Capture the cell that displays the provided text and extract its (x, y) central coordinate. 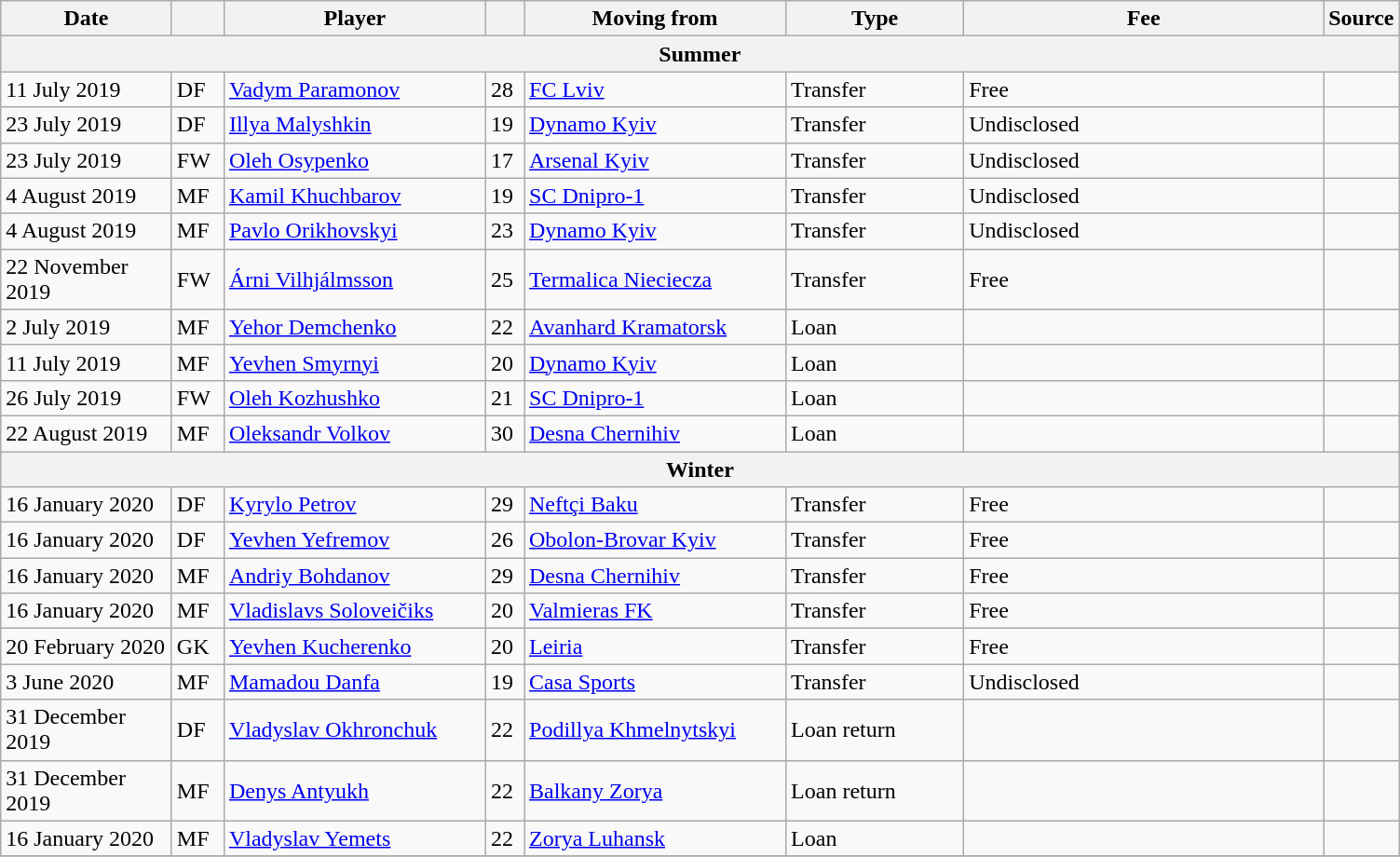
GK (197, 646)
Árni Vilhjálmsson (354, 279)
Balkany Zorya (654, 790)
22 August 2019 (87, 433)
Casa Sports (654, 682)
Zorya Luhansk (654, 838)
Vladyslav Yemets (354, 838)
Denys Antyukh (354, 790)
22 November 2019 (87, 279)
Vadym Paramonov (354, 89)
Obolon-Brovar Kyiv (654, 540)
Oleksandr Volkov (354, 433)
30 (505, 433)
17 (505, 160)
21 (505, 398)
Valmieras FK (654, 611)
Type (876, 19)
3 June 2020 (87, 682)
Podillya Khmelnytskyi (654, 730)
FC Lviv (654, 89)
Yehor Demchenko (354, 327)
Fee (1144, 19)
28 (505, 89)
Oleh Kozhushko (354, 398)
Leiria (654, 646)
Moving from (654, 19)
26 (505, 540)
Oleh Osypenko (354, 160)
Pavlo Orikhovskyi (354, 231)
Source (1362, 19)
25 (505, 279)
Kamil Khuchbarov (354, 196)
Yevhen Yefremov (354, 540)
Date (87, 19)
Winter (700, 469)
Avanhard Kramatorsk (654, 327)
23 (505, 231)
Termalica Nieciecza (654, 279)
Andriy Bohdanov (354, 576)
Vladislavs Soloveičiks (354, 611)
Kyrylo Petrov (354, 505)
Arsenal Kyiv (654, 160)
Illya Malyshkin (354, 125)
26 July 2019 (87, 398)
Yevhen Kucherenko (354, 646)
Yevhen Smyrnyi (354, 362)
2 July 2019 (87, 327)
20 February 2020 (87, 646)
Mamadou Danfa (354, 682)
Summer (700, 54)
Player (354, 19)
Neftçi Baku (654, 505)
Vladyslav Okhronchuk (354, 730)
